Extract the [x, y] coordinate from the center of the cell holding the provided text.  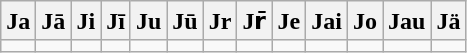
Jai [327, 21]
Jī [116, 21]
Jo [364, 21]
Ja [18, 21]
Je [289, 21]
Jr̄ [254, 21]
Ju [148, 21]
Ji [86, 21]
Jū [185, 21]
Jä [448, 21]
Jā [54, 21]
Jau [407, 21]
Jr [220, 21]
